Search for the cell housing the specified text and yield its (X, Y) center coordinate. 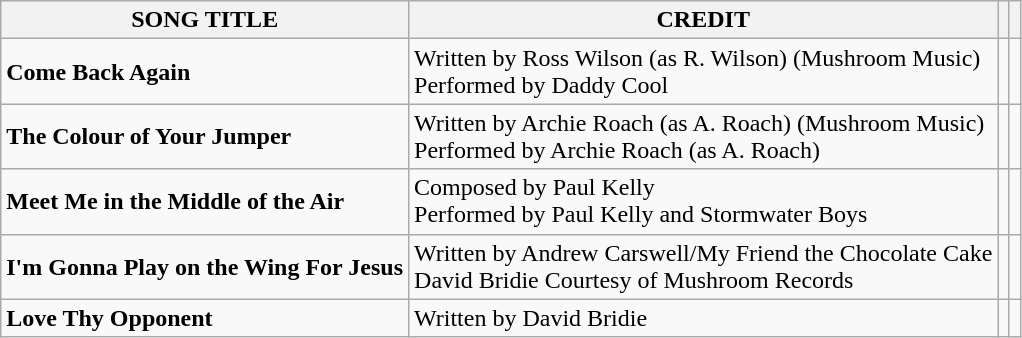
Meet Me in the Middle of the Air (205, 202)
I'm Gonna Play on the Wing For Jesus (205, 266)
The Colour of Your Jumper (205, 136)
Written by David Bridie (704, 318)
Written by Ross Wilson (as R. Wilson) (Mushroom Music)Performed by Daddy Cool (704, 72)
CREDIT (704, 20)
Composed by Paul KellyPerformed by Paul Kelly and Stormwater Boys (704, 202)
SONG TITLE (205, 20)
Written by Andrew Carswell/My Friend the Chocolate CakeDavid Bridie Courtesy of Mushroom Records (704, 266)
Come Back Again (205, 72)
Written by Archie Roach (as A. Roach) (Mushroom Music)Performed by Archie Roach (as A. Roach) (704, 136)
Love Thy Opponent (205, 318)
